Scan for the cell matching the given text and deliver its (X, Y) coordinate at center. 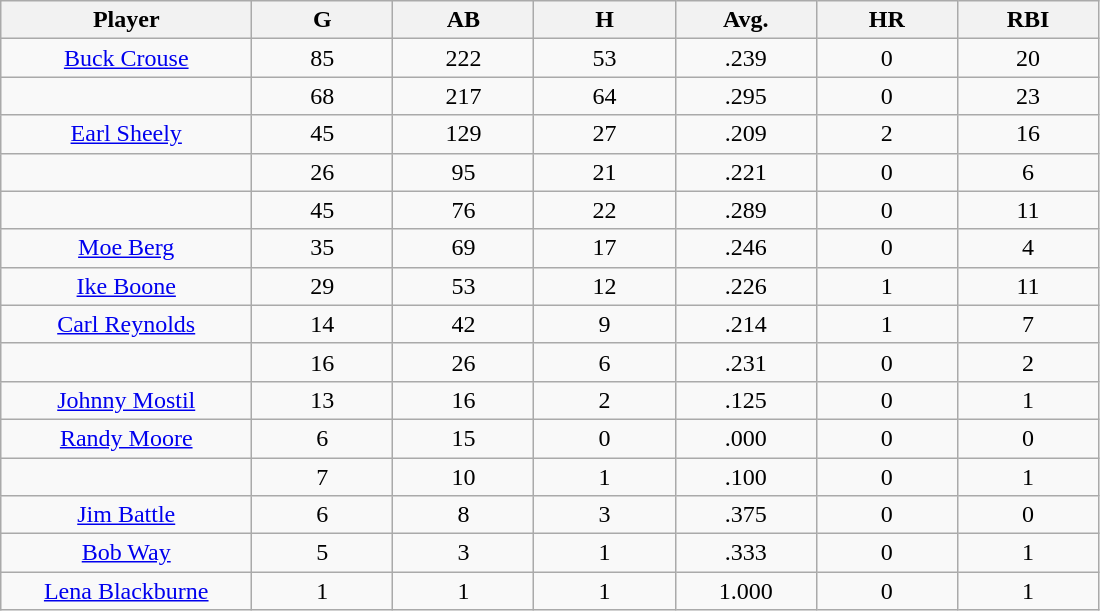
.214 (746, 324)
.221 (746, 172)
Johnny Mostil (126, 400)
21 (604, 172)
85 (322, 58)
4 (1028, 248)
5 (322, 553)
15 (464, 438)
Player (126, 20)
1.000 (746, 591)
Earl Sheely (126, 134)
.246 (746, 248)
8 (464, 515)
20 (1028, 58)
68 (322, 96)
HR (886, 20)
Buck Crouse (126, 58)
.375 (746, 515)
.209 (746, 134)
H (604, 20)
Bob Way (126, 553)
Lena Blackburne (126, 591)
13 (322, 400)
14 (322, 324)
9 (604, 324)
AB (464, 20)
.289 (746, 210)
27 (604, 134)
Ike Boone (126, 286)
217 (464, 96)
35 (322, 248)
Avg. (746, 20)
17 (604, 248)
.239 (746, 58)
23 (1028, 96)
95 (464, 172)
Randy Moore (126, 438)
.226 (746, 286)
69 (464, 248)
Jim Battle (126, 515)
Carl Reynolds (126, 324)
29 (322, 286)
222 (464, 58)
129 (464, 134)
42 (464, 324)
10 (464, 477)
Moe Berg (126, 248)
G (322, 20)
.231 (746, 362)
76 (464, 210)
64 (604, 96)
12 (604, 286)
.000 (746, 438)
.333 (746, 553)
RBI (1028, 20)
22 (604, 210)
.125 (746, 400)
.100 (746, 477)
.295 (746, 96)
